Detect which cell encompasses the target text, then output its [X, Y] center coordinate. 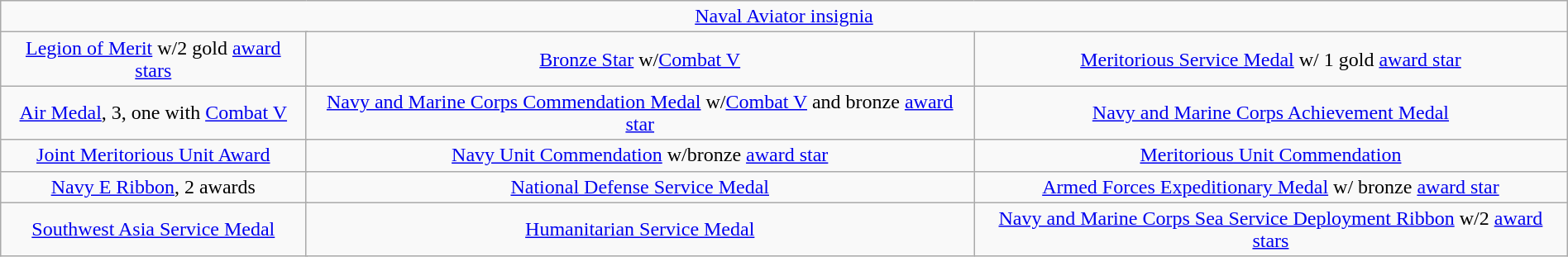
Armed Forces Expeditionary Medal w/ bronze award star [1271, 187]
Humanitarian Service Medal [640, 230]
Navy and Marine Corps Achievement Medal [1271, 112]
Navy and Marine Corps Commendation Medal w/Combat V and bronze award star [640, 112]
Navy E Ribbon, 2 awards [154, 187]
Meritorious Service Medal w/ 1 gold award star [1271, 59]
Navy and Marine Corps Sea Service Deployment Ribbon w/2 award stars [1271, 230]
Bronze Star w/Combat V [640, 59]
Naval Aviator insignia [784, 17]
Air Medal, 3, one with Combat V [154, 112]
Southwest Asia Service Medal [154, 230]
Legion of Merit w/2 gold award stars [154, 59]
National Defense Service Medal [640, 187]
Joint Meritorious Unit Award [154, 155]
Navy Unit Commendation w/bronze award star [640, 155]
Meritorious Unit Commendation [1271, 155]
